Search for the cell housing the specified text and yield its [X, Y] center coordinate. 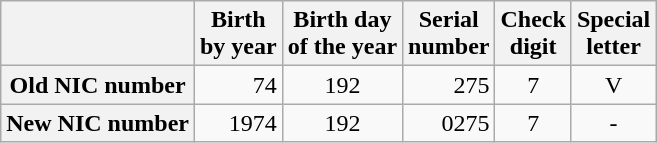
74 [238, 85]
Specialletter [613, 34]
- [613, 123]
275 [449, 85]
Checkdigit [533, 34]
New NIC number [98, 123]
Serialnumber [449, 34]
0275 [449, 123]
1974 [238, 123]
V [613, 85]
Birth dayof the year [342, 34]
Birthby year [238, 34]
Old NIC number [98, 85]
